For the text-containing cell, return its midpoint in [X, Y] coordinate format. 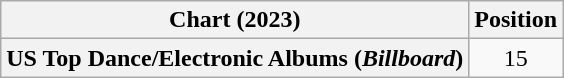
US Top Dance/Electronic Albums (Billboard) [235, 58]
15 [516, 58]
Chart (2023) [235, 20]
Position [516, 20]
